Return the [x, y] coordinate for the center point of the cell that contains the specified text.  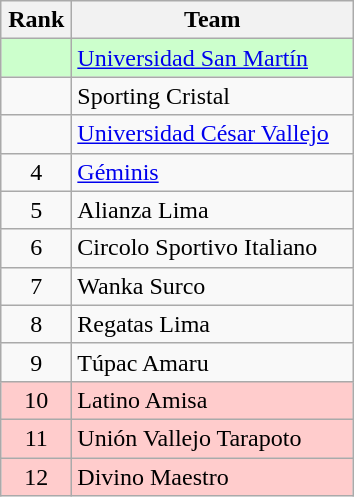
Divino Maestro [212, 477]
Alianza Lima [212, 210]
Universidad San Martín [212, 58]
Latino Amisa [212, 400]
Regatas Lima [212, 324]
Sporting Cristal [212, 96]
Universidad César Vallejo [212, 134]
Géminis [212, 172]
Wanka Surco [212, 286]
7 [36, 286]
10 [36, 400]
Team [212, 20]
11 [36, 438]
8 [36, 324]
9 [36, 362]
6 [36, 248]
Rank [36, 20]
12 [36, 477]
Unión Vallejo Tarapoto [212, 438]
5 [36, 210]
4 [36, 172]
Túpac Amaru [212, 362]
Circolo Sportivo Italiano [212, 248]
